Identify which cell holds the provided text, then report its [X, Y] central coordinate. 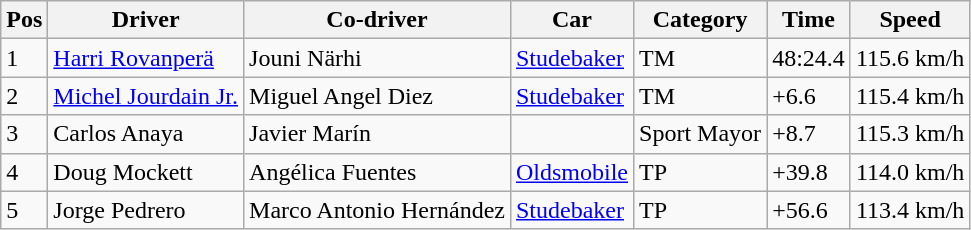
+39.8 [809, 172]
Jouni Närhi [378, 58]
Miguel Angel Diez [378, 96]
115.3 km/h [910, 134]
Sport Mayor [700, 134]
Marco Antonio Hernández [378, 210]
+56.6 [809, 210]
Time [809, 20]
4 [24, 172]
Angélica Fuentes [378, 172]
2 [24, 96]
Co-driver [378, 20]
Car [572, 20]
Michel Jourdain Jr. [146, 96]
113.4 km/h [910, 210]
Carlos Anaya [146, 134]
115.4 km/h [910, 96]
Driver [146, 20]
115.6 km/h [910, 58]
Pos [24, 20]
Oldsmobile [572, 172]
114.0 km/h [910, 172]
Speed [910, 20]
Harri Rovanperä [146, 58]
1 [24, 58]
Category [700, 20]
+8.7 [809, 134]
Javier Marín [378, 134]
3 [24, 134]
Doug Mockett [146, 172]
5 [24, 210]
+6.6 [809, 96]
Jorge Pedrero [146, 210]
48:24.4 [809, 58]
